Determine the (X, Y) coordinate at the center of the cell enclosing the given text.  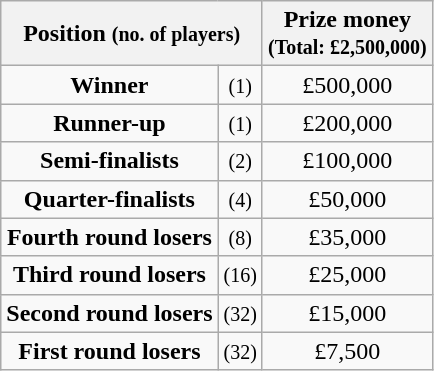
£200,000 (347, 123)
£7,500 (347, 351)
(16) (240, 275)
£500,000 (347, 85)
Winner (110, 85)
£15,000 (347, 313)
Position (no. of players) (132, 34)
£35,000 (347, 237)
Third round losers (110, 275)
Prize money(Total: £2,500,000) (347, 34)
(8) (240, 237)
Second round losers (110, 313)
Quarter-finalists (110, 199)
£50,000 (347, 199)
Fourth round losers (110, 237)
(2) (240, 161)
£100,000 (347, 161)
(4) (240, 199)
Runner-up (110, 123)
Semi-finalists (110, 161)
First round losers (110, 351)
£25,000 (347, 275)
